Return the [x, y] coordinate for the center point of the cell that contains the specified text.  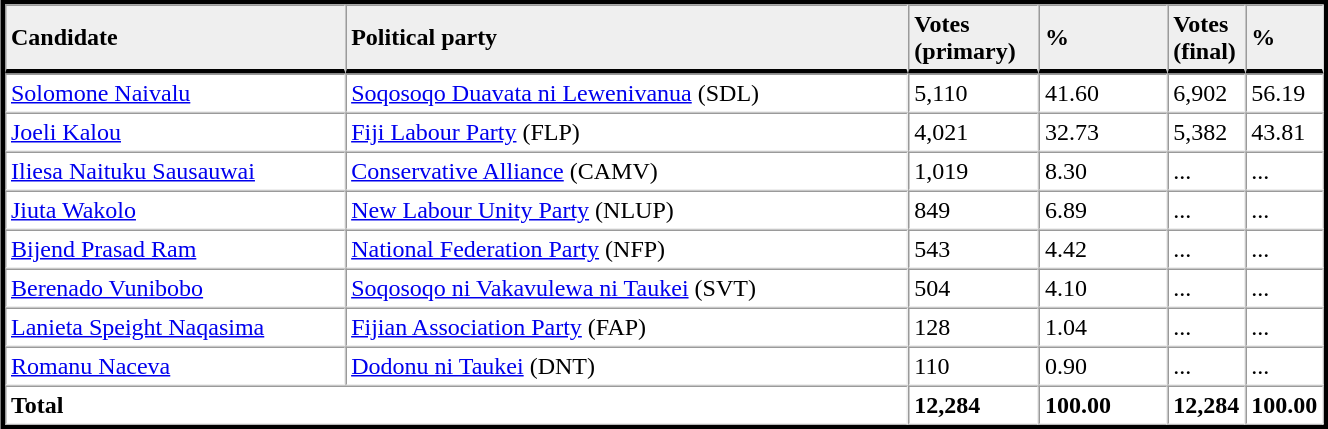
Total [456, 406]
32.73 [1103, 132]
56.19 [1284, 94]
5,110 [974, 94]
4.42 [1103, 250]
Soqosoqo ni Vakavulewa ni Taukei (SVT) [626, 288]
Votes(primary) [974, 38]
Fiji Labour Party (FLP) [626, 132]
543 [974, 250]
43.81 [1284, 132]
Political party [626, 38]
Conservative Alliance (CAMV) [626, 172]
Romanu Naceva [175, 366]
Fijian Association Party (FAP) [626, 328]
128 [974, 328]
Soqosoqo Duavata ni Lewenivanua (SDL) [626, 94]
Solomone Naivalu [175, 94]
Bijend Prasad Ram [175, 250]
5,382 [1206, 132]
1,019 [974, 172]
Iliesa Naituku Sausauwai [175, 172]
8.30 [1103, 172]
Berenado Vunibobo [175, 288]
Joeli Kalou [175, 132]
504 [974, 288]
Jiuta Wakolo [175, 210]
Dodonu ni Taukei (DNT) [626, 366]
110 [974, 366]
New Labour Unity Party (NLUP) [626, 210]
6.89 [1103, 210]
6,902 [1206, 94]
41.60 [1103, 94]
1.04 [1103, 328]
0.90 [1103, 366]
4,021 [974, 132]
Lanieta Speight Naqasima [175, 328]
4.10 [1103, 288]
National Federation Party (NFP) [626, 250]
849 [974, 210]
Votes(final) [1206, 38]
Candidate [175, 38]
